Locate the cell with the specified text and output its (X, Y) center coordinate. 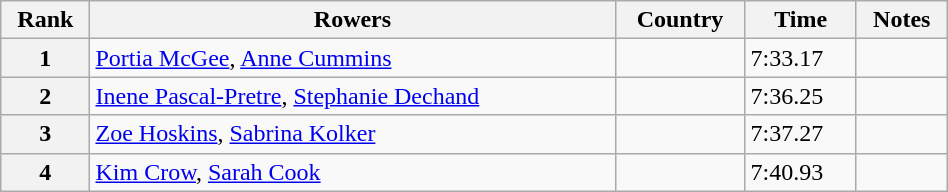
7:33.17 (800, 58)
Time (800, 20)
7:36.25 (800, 96)
Rowers (352, 20)
7:37.27 (800, 134)
Country (680, 20)
1 (46, 58)
4 (46, 172)
7:40.93 (800, 172)
Notes (902, 20)
2 (46, 96)
Rank (46, 20)
Portia McGee, Anne Cummins (352, 58)
Kim Crow, Sarah Cook (352, 172)
Inene Pascal-Pretre, Stephanie Dechand (352, 96)
Zoe Hoskins, Sabrina Kolker (352, 134)
3 (46, 134)
